Determine the [x, y] coordinate at the center of the cell enclosing the given text.  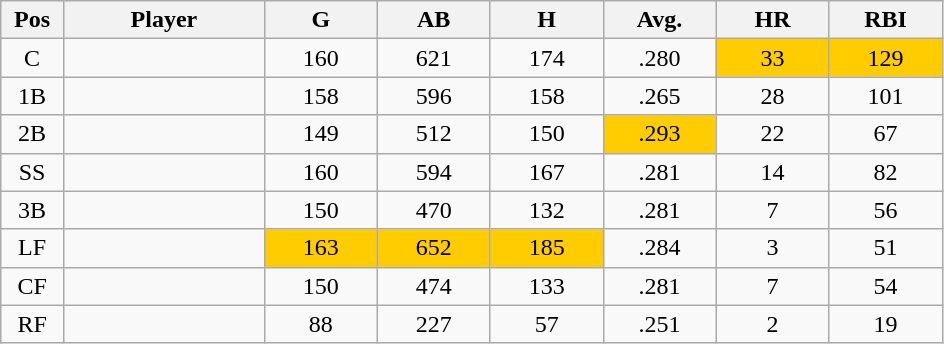
56 [886, 210]
.251 [660, 324]
19 [886, 324]
149 [320, 134]
82 [886, 172]
.293 [660, 134]
174 [546, 58]
132 [546, 210]
474 [434, 286]
AB [434, 20]
LF [32, 248]
185 [546, 248]
3 [772, 248]
33 [772, 58]
RF [32, 324]
3B [32, 210]
88 [320, 324]
Player [164, 20]
2B [32, 134]
HR [772, 20]
.265 [660, 96]
C [32, 58]
.280 [660, 58]
596 [434, 96]
51 [886, 248]
652 [434, 248]
67 [886, 134]
22 [772, 134]
14 [772, 172]
129 [886, 58]
Pos [32, 20]
2 [772, 324]
594 [434, 172]
G [320, 20]
101 [886, 96]
.284 [660, 248]
57 [546, 324]
167 [546, 172]
1B [32, 96]
621 [434, 58]
227 [434, 324]
133 [546, 286]
512 [434, 134]
28 [772, 96]
163 [320, 248]
470 [434, 210]
Avg. [660, 20]
SS [32, 172]
H [546, 20]
54 [886, 286]
CF [32, 286]
RBI [886, 20]
